From the cell containing the given text, extract its center point as [X, Y] coordinate. 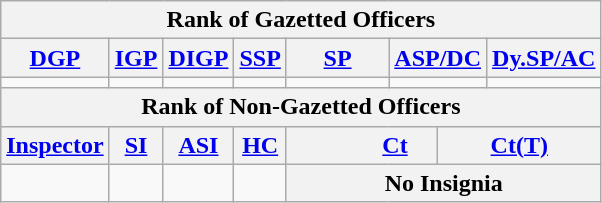
Rank of Gazetted Officers [301, 20]
Rank of Non-Gazetted Officers [301, 107]
ASP/DC [438, 58]
Dy.SP/AC [544, 58]
No Insignia [444, 183]
SP [337, 58]
SI [136, 145]
IGP [136, 58]
SSP [260, 58]
DGP [55, 58]
Inspector [55, 145]
Ct [362, 145]
HC [260, 145]
Ct(T) [520, 145]
ASI [198, 145]
DIGP [198, 58]
